Find where the given text appears and provide that cell's center as (X, Y) coordinate. 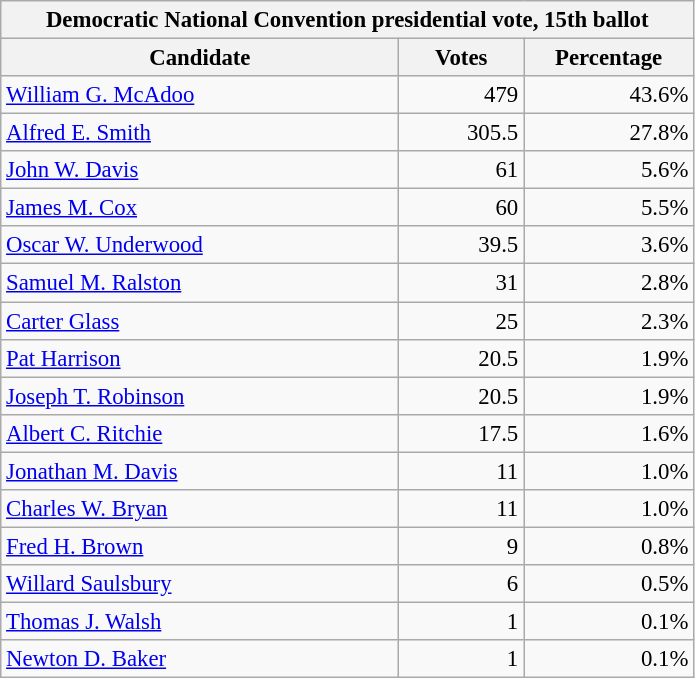
0.8% (609, 546)
Albert C. Ritchie (200, 433)
25 (462, 321)
1.6% (609, 433)
61 (462, 170)
2.8% (609, 283)
Pat Harrison (200, 358)
0.5% (609, 584)
Percentage (609, 58)
31 (462, 283)
Joseph T. Robinson (200, 396)
Alfred E. Smith (200, 133)
43.6% (609, 95)
James M. Cox (200, 208)
6 (462, 584)
9 (462, 546)
305.5 (462, 133)
60 (462, 208)
John W. Davis (200, 170)
Newton D. Baker (200, 659)
Votes (462, 58)
2.3% (609, 321)
27.8% (609, 133)
Fred H. Brown (200, 546)
39.5 (462, 245)
Thomas J. Walsh (200, 621)
5.5% (609, 208)
Oscar W. Underwood (200, 245)
Carter Glass (200, 321)
5.6% (609, 170)
Charles W. Bryan (200, 509)
Democratic National Convention presidential vote, 15th ballot (348, 20)
3.6% (609, 245)
Willard Saulsbury (200, 584)
Samuel M. Ralston (200, 283)
William G. McAdoo (200, 95)
Candidate (200, 58)
Jonathan M. Davis (200, 471)
17.5 (462, 433)
479 (462, 95)
